From the cell containing the given text, extract its center point as (x, y) coordinate. 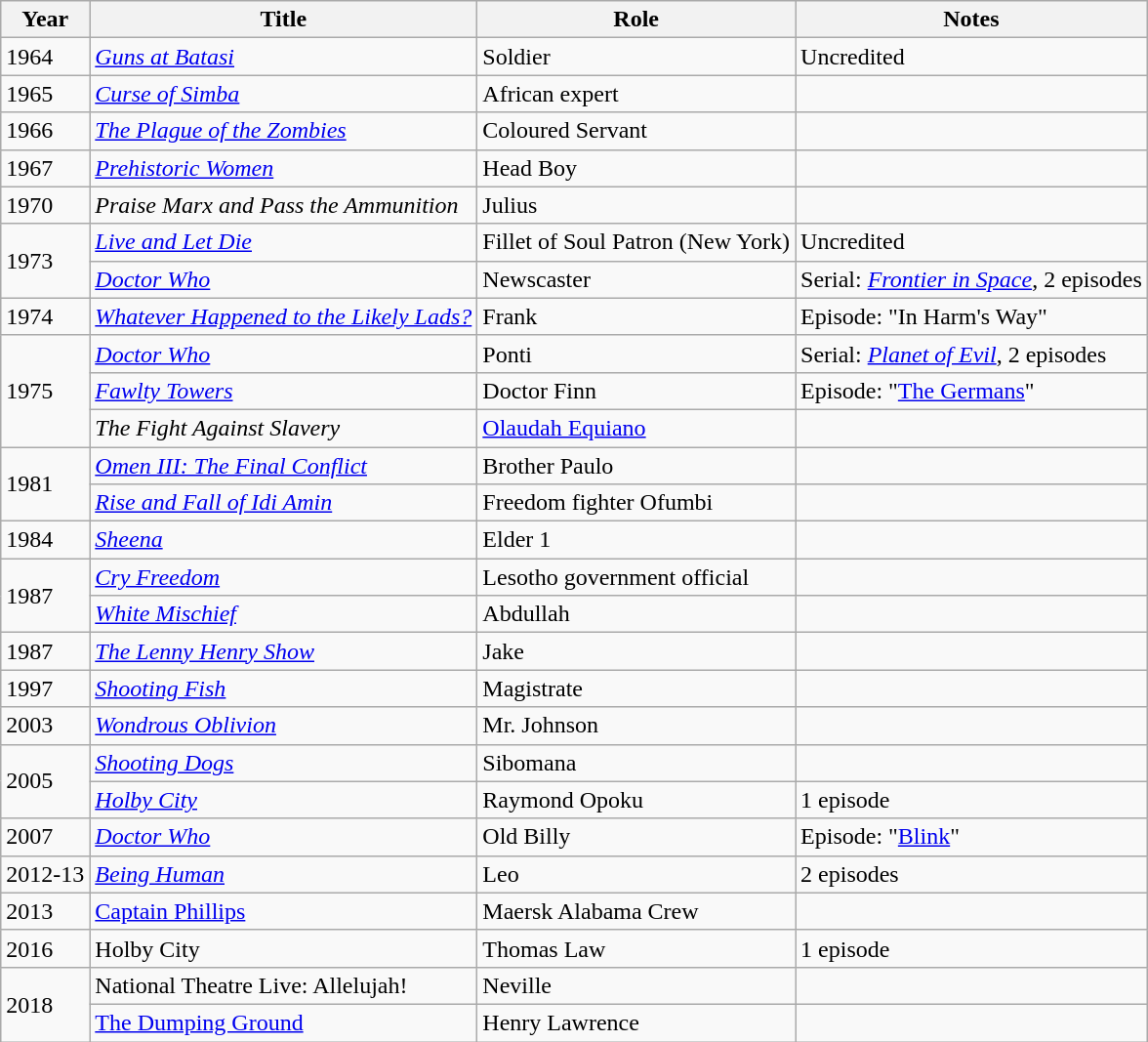
Omen III: The Final Conflict (283, 466)
Curse of Simba (283, 94)
Praise Marx and Pass the Ammunition (283, 205)
1967 (45, 168)
2005 (45, 781)
Old Billy (636, 837)
Maersk Alabama Crew (636, 911)
Mr. Johnson (636, 726)
1997 (45, 688)
Freedom fighter Ofumbi (636, 503)
National Theatre Live: Allelujah! (283, 985)
Olaudah Equiano (636, 428)
Shooting Fish (283, 688)
The Lenny Henry Show (283, 651)
Fawlty Towers (283, 391)
African expert (636, 94)
1975 (45, 391)
Lesotho government official (636, 577)
Leo (636, 874)
Newscaster (636, 279)
Wondrous Oblivion (283, 726)
1973 (45, 261)
Serial: Planet of Evil, 2 episodes (972, 354)
Thomas Law (636, 948)
2003 (45, 726)
Episode: "Blink" (972, 837)
2007 (45, 837)
Soldier (636, 57)
Episode: "In Harm's Way" (972, 316)
Henry Lawrence (636, 1022)
Cry Freedom (283, 577)
2012-13 (45, 874)
Julius (636, 205)
Doctor Finn (636, 391)
1974 (45, 316)
The Dumping Ground (283, 1022)
1970 (45, 205)
Episode: "The Germans" (972, 391)
Jake (636, 651)
1965 (45, 94)
Raymond Opoku (636, 800)
Role (636, 20)
Prehistoric Women (283, 168)
Whatever Happened to the Likely Lads? (283, 316)
Shooting Dogs (283, 763)
Abdullah (636, 614)
Year (45, 20)
Rise and Fall of Idi Amin (283, 503)
Ponti (636, 354)
Neville (636, 985)
2 episodes (972, 874)
Magistrate (636, 688)
1981 (45, 484)
Captain Phillips (283, 911)
Sheena (283, 540)
Serial: Frontier in Space, 2 episodes (972, 279)
Elder 1 (636, 540)
Sibomana (636, 763)
1964 (45, 57)
2018 (45, 1004)
The Plague of the Zombies (283, 131)
1966 (45, 131)
White Mischief (283, 614)
Coloured Servant (636, 131)
Fillet of Soul Patron (New York) (636, 242)
Guns at Batasi (283, 57)
Frank (636, 316)
Title (283, 20)
Live and Let Die (283, 242)
Head Boy (636, 168)
Being Human (283, 874)
The Fight Against Slavery (283, 428)
2016 (45, 948)
2013 (45, 911)
Notes (972, 20)
1984 (45, 540)
Brother Paulo (636, 466)
